Find where the given text appears and provide that cell's center as (x, y) coordinate. 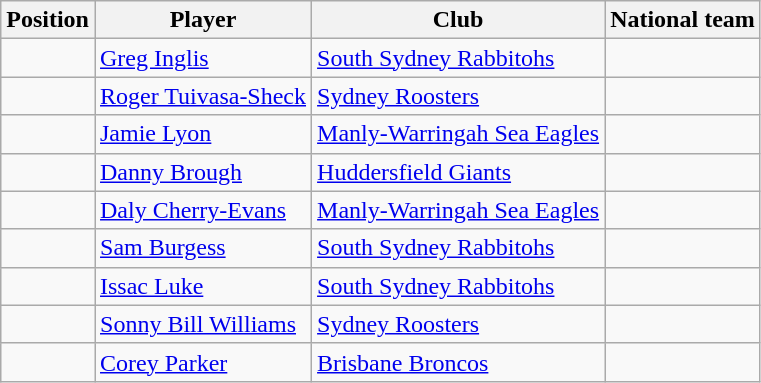
Position (48, 20)
Issac Luke (202, 286)
National team (683, 20)
Danny Brough (202, 172)
Player (202, 20)
Brisbane Broncos (458, 362)
Greg Inglis (202, 58)
Roger Tuivasa-Sheck (202, 96)
Daly Cherry-Evans (202, 210)
Corey Parker (202, 362)
Sam Burgess (202, 248)
Sonny Bill Williams (202, 324)
Jamie Lyon (202, 134)
Huddersfield Giants (458, 172)
Club (458, 20)
